Capture the cell that displays the provided text and extract its [x, y] central coordinate. 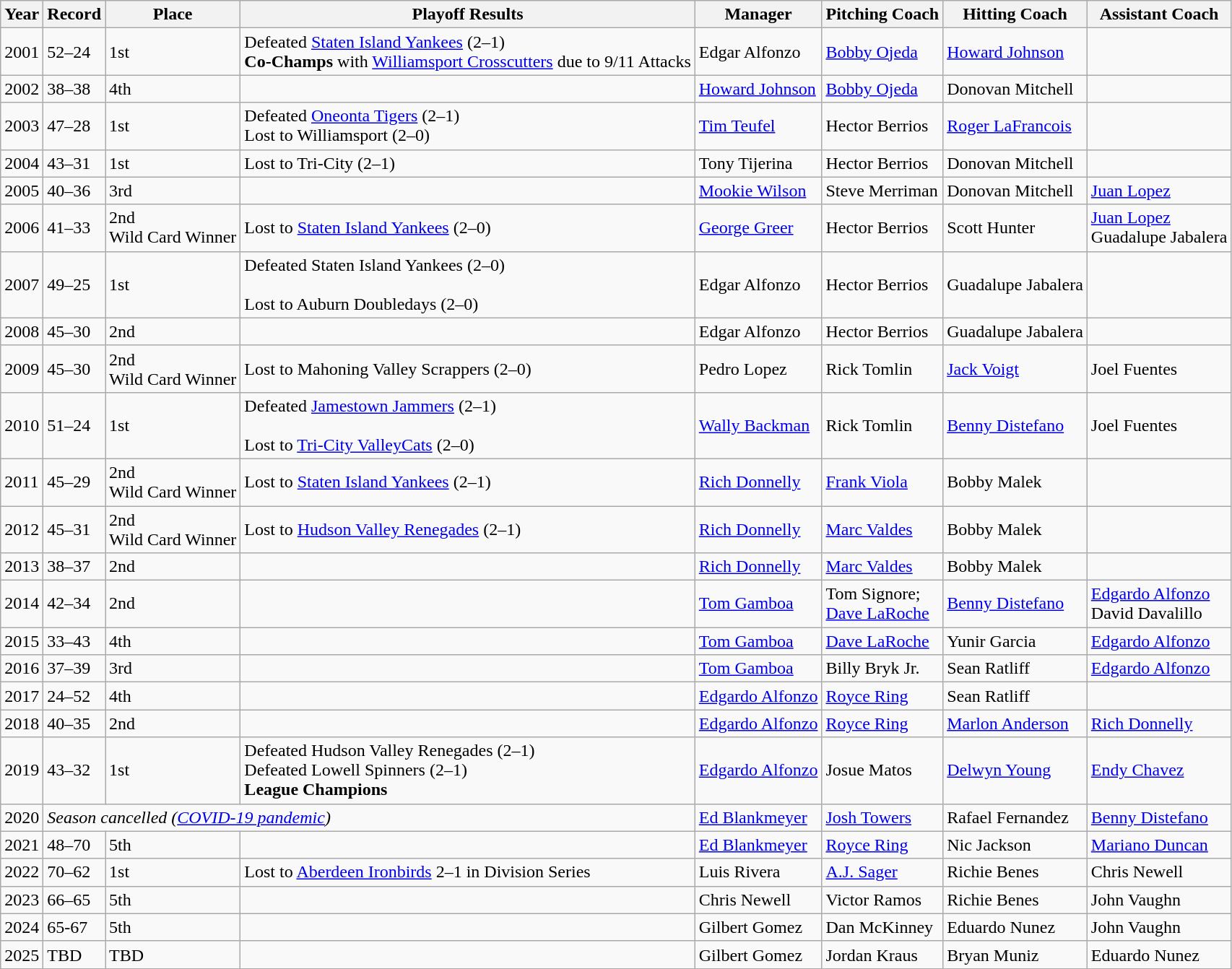
Tony Tijerina [758, 163]
Lost to Mahoning Valley Scrappers (2–0) [468, 368]
2020 [22, 817]
2009 [22, 368]
49–25 [74, 284]
A.J. Sager [882, 872]
George Greer [758, 228]
Tim Teufel [758, 126]
41–33 [74, 228]
Season cancelled (COVID-19 pandemic) [369, 817]
45–31 [74, 529]
43–32 [74, 770]
Assistant Coach [1159, 14]
2007 [22, 284]
Year [22, 14]
Defeated Staten Island Yankees (2–0)Lost to Auburn Doubledays (2–0) [468, 284]
43–31 [74, 163]
33–43 [74, 641]
Delwyn Young [1015, 770]
Bryan Muniz [1015, 955]
Dave LaRoche [882, 641]
Wally Backman [758, 425]
Place [173, 14]
2012 [22, 529]
52–24 [74, 52]
Manager [758, 14]
2003 [22, 126]
Lost to Tri-City (2–1) [468, 163]
48–70 [74, 845]
2024 [22, 927]
51–24 [74, 425]
Juan Lopez [1159, 191]
70–62 [74, 872]
2010 [22, 425]
Lost to Staten Island Yankees (2–0) [468, 228]
38–37 [74, 567]
Edgardo AlfonzoDavid Davalillo [1159, 604]
2004 [22, 163]
Marlon Anderson [1015, 724]
Dan McKinney [882, 927]
Yunir Garcia [1015, 641]
Lost to Aberdeen Ironbirds 2–1 in Division Series [468, 872]
Billy Bryk Jr. [882, 669]
Jack Voigt [1015, 368]
Josh Towers [882, 817]
38–38 [74, 89]
40–36 [74, 191]
2001 [22, 52]
Lost to Hudson Valley Renegades (2–1) [468, 529]
2019 [22, 770]
Defeated Oneonta Tigers (2–1)Lost to Williamsport (2–0) [468, 126]
2017 [22, 696]
Scott Hunter [1015, 228]
Steve Merriman [882, 191]
24–52 [74, 696]
Mariano Duncan [1159, 845]
Hitting Coach [1015, 14]
Tom Signore;Dave LaRoche [882, 604]
Record [74, 14]
2006 [22, 228]
2018 [22, 724]
2011 [22, 482]
2014 [22, 604]
Juan Lopez Guadalupe Jabalera [1159, 228]
Defeated Hudson Valley Renegades (2–1) Defeated Lowell Spinners (2–1) League Champions [468, 770]
Roger LaFrancois [1015, 126]
65-67 [74, 927]
Victor Ramos [882, 900]
2016 [22, 669]
2002 [22, 89]
Josue Matos [882, 770]
47–28 [74, 126]
2005 [22, 191]
2023 [22, 900]
40–35 [74, 724]
2015 [22, 641]
Endy Chavez [1159, 770]
Defeated Staten Island Yankees (2–1) Co-Champs with Williamsport Crosscutters due to 9/11 Attacks [468, 52]
Frank Viola [882, 482]
Playoff Results [468, 14]
Jordan Kraus [882, 955]
Luis Rivera [758, 872]
2025 [22, 955]
2008 [22, 331]
Rafael Fernandez [1015, 817]
2021 [22, 845]
Pedro Lopez [758, 368]
Defeated Jamestown Jammers (2–1) Lost to Tri-City ValleyCats (2–0) [468, 425]
42–34 [74, 604]
Mookie Wilson [758, 191]
2013 [22, 567]
45–29 [74, 482]
Pitching Coach [882, 14]
Lost to Staten Island Yankees (2–1) [468, 482]
Nic Jackson [1015, 845]
37–39 [74, 669]
2022 [22, 872]
66–65 [74, 900]
